Output the (X, Y) coordinate of the center of the cell containing the given text.  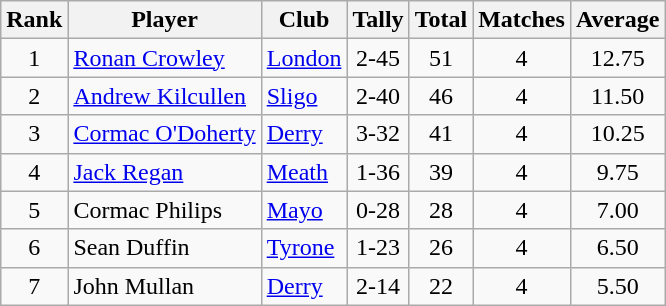
46 (441, 96)
6.50 (618, 248)
Rank (34, 20)
0-28 (378, 210)
10.25 (618, 134)
9.75 (618, 172)
Mayo (304, 210)
6 (34, 248)
Tally (378, 20)
12.75 (618, 58)
2 (34, 96)
Club (304, 20)
51 (441, 58)
Player (164, 20)
Sligo (304, 96)
26 (441, 248)
Sean Duffin (164, 248)
7.00 (618, 210)
7 (34, 286)
22 (441, 286)
Matches (522, 20)
1-23 (378, 248)
39 (441, 172)
11.50 (618, 96)
Average (618, 20)
Cormac Philips (164, 210)
John Mullan (164, 286)
5 (34, 210)
Andrew Kilcullen (164, 96)
Tyrone (304, 248)
28 (441, 210)
Cormac O'Doherty (164, 134)
2-45 (378, 58)
3-32 (378, 134)
Total (441, 20)
41 (441, 134)
1 (34, 58)
3 (34, 134)
Ronan Crowley (164, 58)
1-36 (378, 172)
London (304, 58)
2-40 (378, 96)
Meath (304, 172)
2-14 (378, 286)
5.50 (618, 286)
Jack Regan (164, 172)
